Scan for the cell matching the given text and deliver its [x, y] coordinate at center. 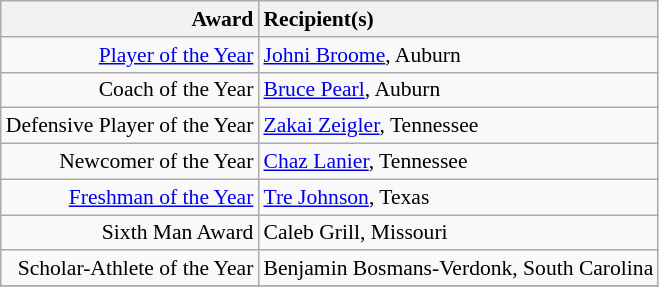
Bruce Pearl, Auburn [458, 90]
Scholar-Athlete of the Year [130, 269]
Coach of the Year [130, 90]
Freshman of the Year [130, 197]
Award [130, 19]
Player of the Year [130, 55]
Tre Johnson, Texas [458, 197]
Benjamin Bosmans-Verdonk, South Carolina [458, 269]
Newcomer of the Year [130, 162]
Chaz Lanier, Tennessee [458, 162]
Recipient(s) [458, 19]
Johni Broome, Auburn [458, 55]
Defensive Player of the Year [130, 126]
Zakai Zeigler, Tennessee [458, 126]
Sixth Man Award [130, 233]
Caleb Grill, Missouri [458, 233]
